Output the (x, y) coordinate of the center of the cell containing the given text.  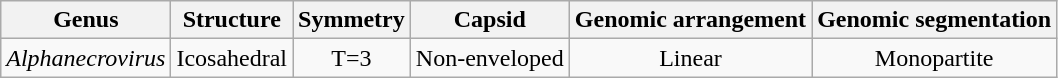
Linear (690, 58)
Non-enveloped (490, 58)
T=3 (352, 58)
Symmetry (352, 20)
Genomic segmentation (934, 20)
Icosahedral (232, 58)
Structure (232, 20)
Monopartite (934, 58)
Genus (86, 20)
Alphanecrovirus (86, 58)
Genomic arrangement (690, 20)
Capsid (490, 20)
